From the cell containing the given text, extract its center point as [x, y] coordinate. 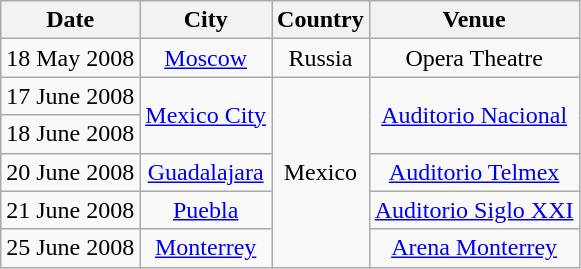
Opera Theatre [474, 58]
City [206, 20]
Mexico City [206, 115]
Moscow [206, 58]
Puebla [206, 210]
Country [321, 20]
Auditorio Telmex [474, 172]
20 June 2008 [70, 172]
Russia [321, 58]
17 June 2008 [70, 96]
Venue [474, 20]
Mexico [321, 172]
Arena Monterrey [474, 248]
18 June 2008 [70, 134]
Guadalajara [206, 172]
18 May 2008 [70, 58]
Auditorio Siglo XXI [474, 210]
Date [70, 20]
Monterrey [206, 248]
25 June 2008 [70, 248]
21 June 2008 [70, 210]
Auditorio Nacional [474, 115]
